For the text-containing cell, return its midpoint in [X, Y] coordinate format. 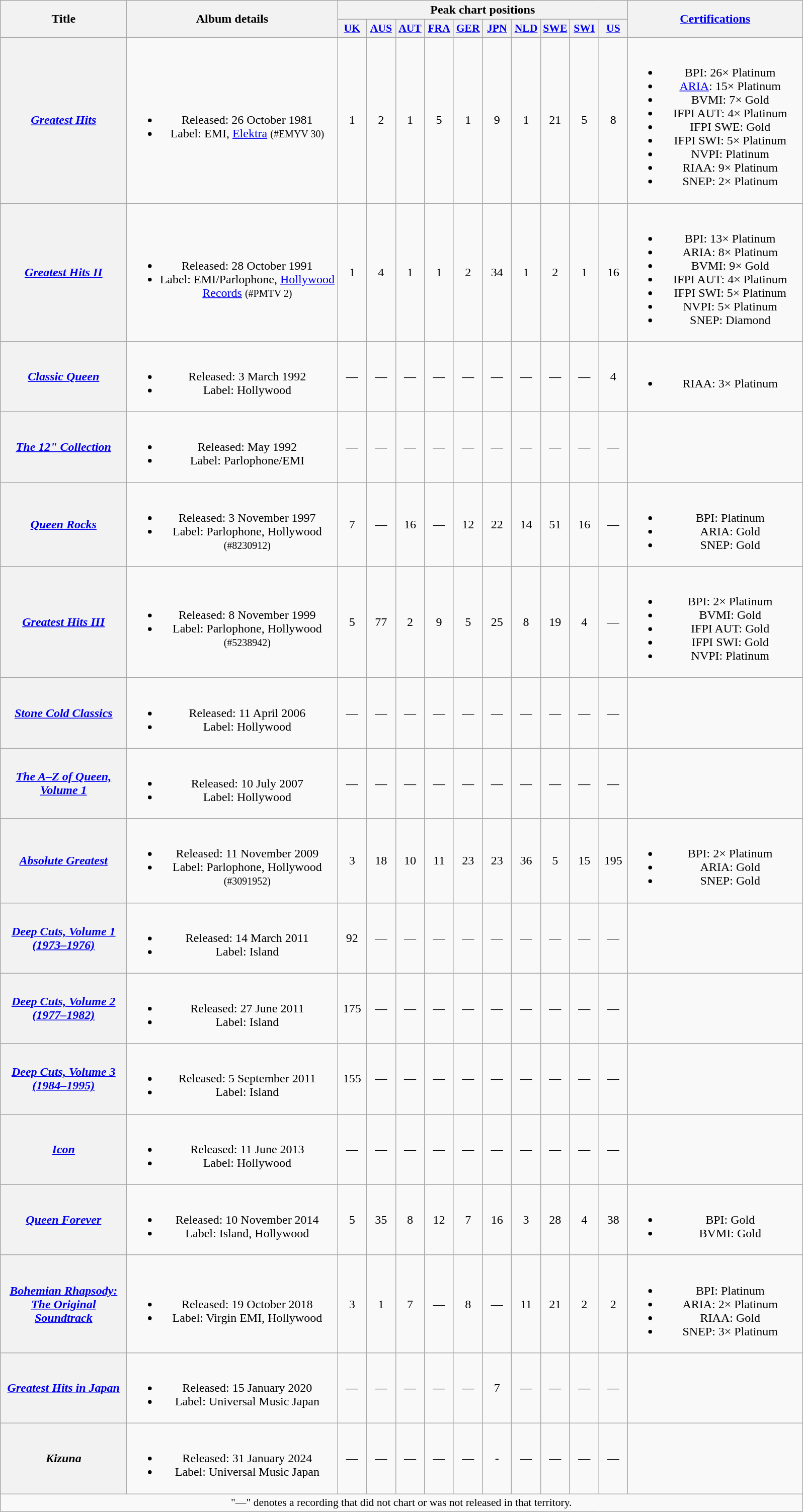
77 [381, 622]
Icon [63, 1149]
14 [526, 524]
BPI: PlatinumARIA: 2× PlatinumRIAA: GoldSNEP: 3× Platinum [715, 1304]
175 [352, 1008]
25 [497, 622]
22 [497, 524]
AUT [410, 29]
Queen Forever [63, 1220]
Released: 11 November 2009Label: Parlophone, Hollywood (#3091952) [232, 860]
Released: 11 April 2006Label: Hollywood [232, 713]
51 [555, 524]
155 [352, 1079]
JPN [497, 29]
BPI: 13× PlatinumARIA: 8× PlatinumBVMI: 9× GoldIFPI AUT: 4× PlatinumIFPI SWI: 5× PlatinumNVPI: 5× PlatinumSNEP: Diamond [715, 273]
Absolute Greatest [63, 860]
UK [352, 29]
18 [381, 860]
BPI: PlatinumARIA: GoldSNEP: Gold [715, 524]
36 [526, 860]
Released: 11 June 2013Label: Hollywood [232, 1149]
Greatest Hits in Japan [63, 1388]
Deep Cuts, Volume 2 (1977–1982) [63, 1008]
NLD [526, 29]
Classic Queen [63, 377]
34 [497, 273]
Deep Cuts, Volume 1 (1973–1976) [63, 938]
Released: 10 July 2007Label: Hollywood [232, 783]
Released: 15 January 2020Label: Universal Music Japan [232, 1388]
FRA [439, 29]
Peak chart positions [483, 10]
19 [555, 622]
BPI: 2× PlatinumARIA: GoldSNEP: Gold [715, 860]
Released: 3 November 1997Label: Parlophone, Hollywood (#8230912) [232, 524]
38 [613, 1220]
Greatest Hits III [63, 622]
BPI: 2× PlatinumBVMI: GoldIFPI AUT: GoldIFPI SWI: GoldNVPI: Platinum [715, 622]
AUS [381, 29]
Released: 3 March 1992Label: Hollywood [232, 377]
Stone Cold Classics [63, 713]
Released: 28 October 1991Label: EMI/Parlophone, Hollywood Records (#PMTV 2) [232, 273]
Album details [232, 19]
195 [613, 860]
Released: 19 October 2018Label: Virgin EMI, Hollywood [232, 1304]
The A–Z of Queen,Volume 1 [63, 783]
10 [410, 860]
Released: 10 November 2014Label: Island, Hollywood [232, 1220]
Title [63, 19]
Queen Rocks [63, 524]
GER [468, 29]
28 [555, 1220]
Released: May 1992Label: Parlophone/EMI [232, 447]
BPI: GoldBVMI: Gold [715, 1220]
92 [352, 938]
Released: 26 October 1981Label: EMI, Elektra (#EMYV 30) [232, 120]
SWI [584, 29]
RIAA: 3× Platinum [715, 377]
US [613, 29]
"—" denotes a recording that did not chart or was not released in that territory. [402, 1502]
Certifications [715, 19]
Greatest Hits II [63, 273]
Released: 27 June 2011Label: Island [232, 1008]
- [497, 1458]
Deep Cuts, Volume 3 (1984–1995) [63, 1079]
Kizuna [63, 1458]
Greatest Hits [63, 120]
35 [381, 1220]
Released: 31 January 2024Label: Universal Music Japan [232, 1458]
Released: 14 March 2011Label: Island [232, 938]
The 12" Collection [63, 447]
SWE [555, 29]
15 [584, 860]
Released: 8 November 1999Label: Parlophone, Hollywood (#5238942) [232, 622]
Released: 5 September 2011Label: Island [232, 1079]
Bohemian Rhapsody: The Original Soundtrack [63, 1304]
